For the text-containing cell, return its midpoint in (X, Y) coordinate format. 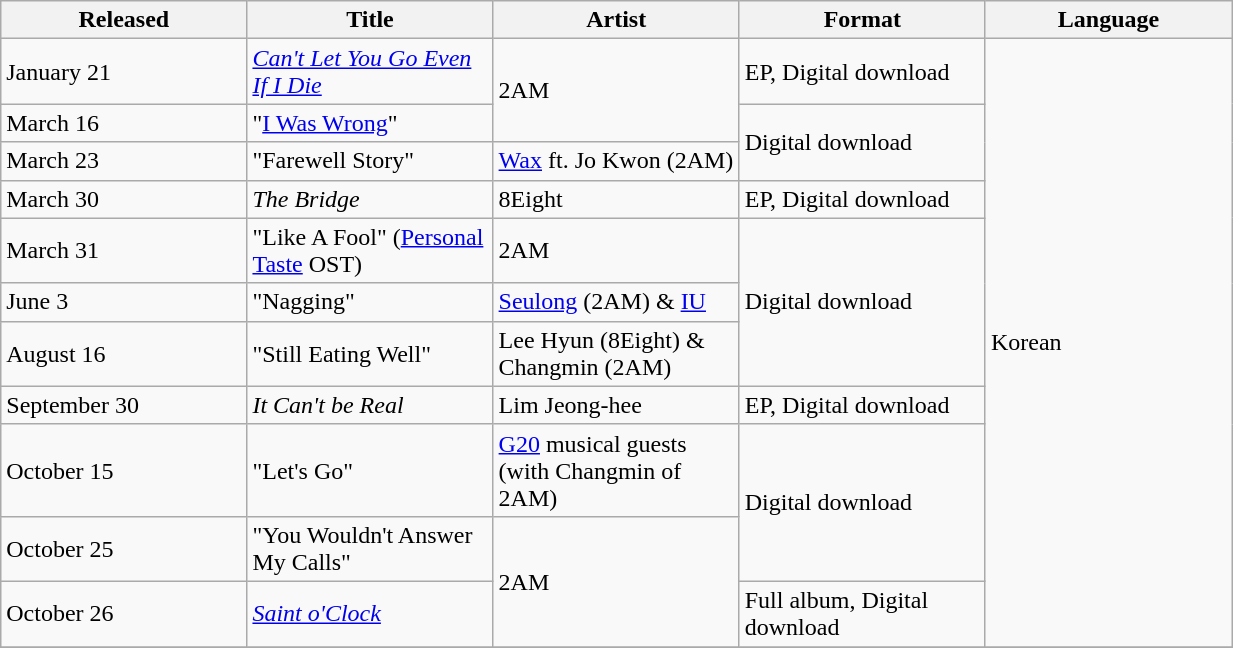
Seulong (2AM) & IU (616, 302)
Lee Hyun (8Eight) & Changmin (2AM) (616, 354)
August 16 (124, 354)
8Eight (616, 199)
October 25 (124, 548)
Saint o'Clock (370, 614)
Full album, Digital download (862, 614)
October 15 (124, 470)
"Let's Go" (370, 470)
January 21 (124, 72)
"I Was Wrong" (370, 123)
It Can't be Real (370, 405)
"Nagging" (370, 302)
Format (862, 20)
March 31 (124, 250)
G20 musical guests (with Changmin of 2AM) (616, 470)
March 16 (124, 123)
Wax ft. Jo Kwon (2AM) (616, 161)
"Farewell Story" (370, 161)
Lim Jeong-hee (616, 405)
"Like A Fool" (Personal Taste OST) (370, 250)
Korean (1108, 343)
March 30 (124, 199)
Can't Let You Go Even If I Die (370, 72)
"Still Eating Well" (370, 354)
Title (370, 20)
June 3 (124, 302)
"You Wouldn't Answer My Calls" (370, 548)
September 30 (124, 405)
October 26 (124, 614)
The Bridge (370, 199)
Artist (616, 20)
March 23 (124, 161)
Language (1108, 20)
Released (124, 20)
